Find where the given text appears and provide that cell's center as (X, Y) coordinate. 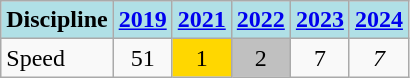
1 (202, 58)
51 (142, 58)
2021 (202, 20)
Discipline (57, 20)
2022 (260, 20)
Speed (57, 58)
2019 (142, 20)
2 (260, 58)
2024 (378, 20)
2023 (320, 20)
